Locate the cell with the specified text and output its [X, Y] center coordinate. 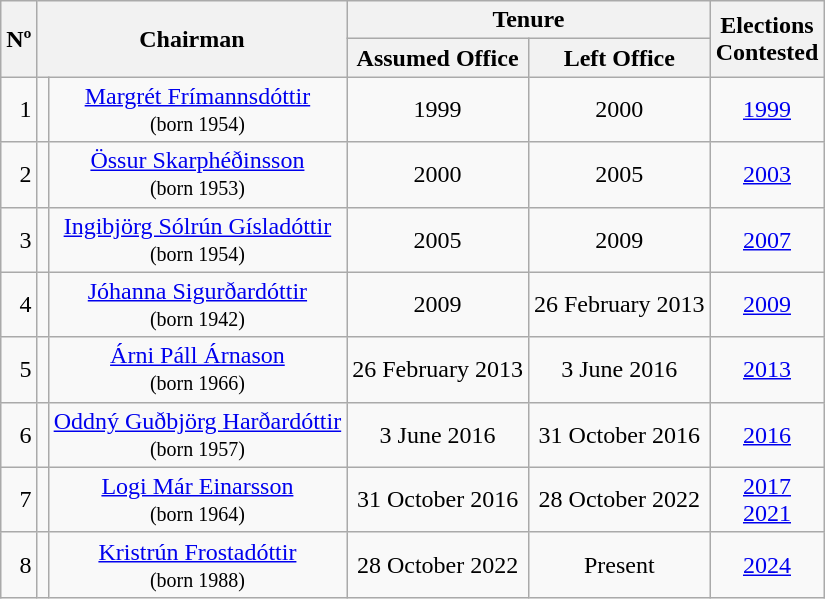
Oddný Guðbjörg Harðardóttir(born 1957) [198, 434]
Left Office [619, 58]
Nº [19, 39]
Ingibjörg Sólrún Gísladóttir(born 1954) [198, 240]
Chairman [192, 39]
1 [19, 110]
2003 [767, 174]
5 [19, 370]
Logi Már Einarsson(born 1964) [198, 500]
8 [19, 564]
2024 [767, 564]
Árni Páll Árnason(born 1966) [198, 370]
Kristrún Frostadóttir(born 1988) [198, 564]
4 [19, 304]
2007 [767, 240]
Össur Skarphéðinsson(born 1953) [198, 174]
3 [19, 240]
Present [619, 564]
20172021 [767, 500]
Margrét Frímannsdóttir(born 1954) [198, 110]
7 [19, 500]
2 [19, 174]
ElectionsContested [767, 39]
2013 [767, 370]
Jóhanna Sigurðardóttir(born 1942) [198, 304]
Tenure [528, 20]
2016 [767, 434]
6 [19, 434]
Assumed Office [438, 58]
